Pinpoint the cell where the given text exists, returning its [X, Y] midpoint coordinate. 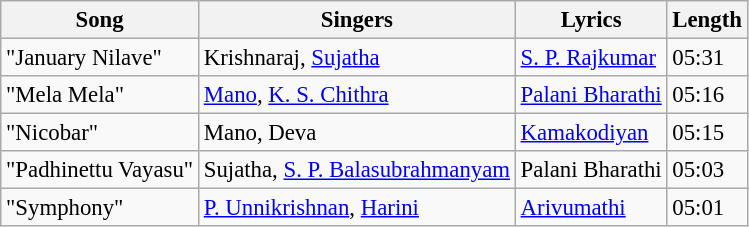
"Padhinettu Vayasu" [100, 170]
Lyrics [591, 20]
Song [100, 20]
Singers [356, 20]
Kamakodiyan [591, 133]
Krishnaraj, Sujatha [356, 58]
Mano, K. S. Chithra [356, 95]
Mano, Deva [356, 133]
"Symphony" [100, 208]
Length [707, 20]
Sujatha, S. P. Balasubrahmanyam [356, 170]
05:01 [707, 208]
Arivumathi [591, 208]
"January Nilave" [100, 58]
05:31 [707, 58]
"Nicobar" [100, 133]
05:03 [707, 170]
S. P. Rajkumar [591, 58]
05:15 [707, 133]
05:16 [707, 95]
"Mela Mela" [100, 95]
P. Unnikrishnan, Harini [356, 208]
